Determine the [x, y] coordinate at the center of the cell enclosing the given text.  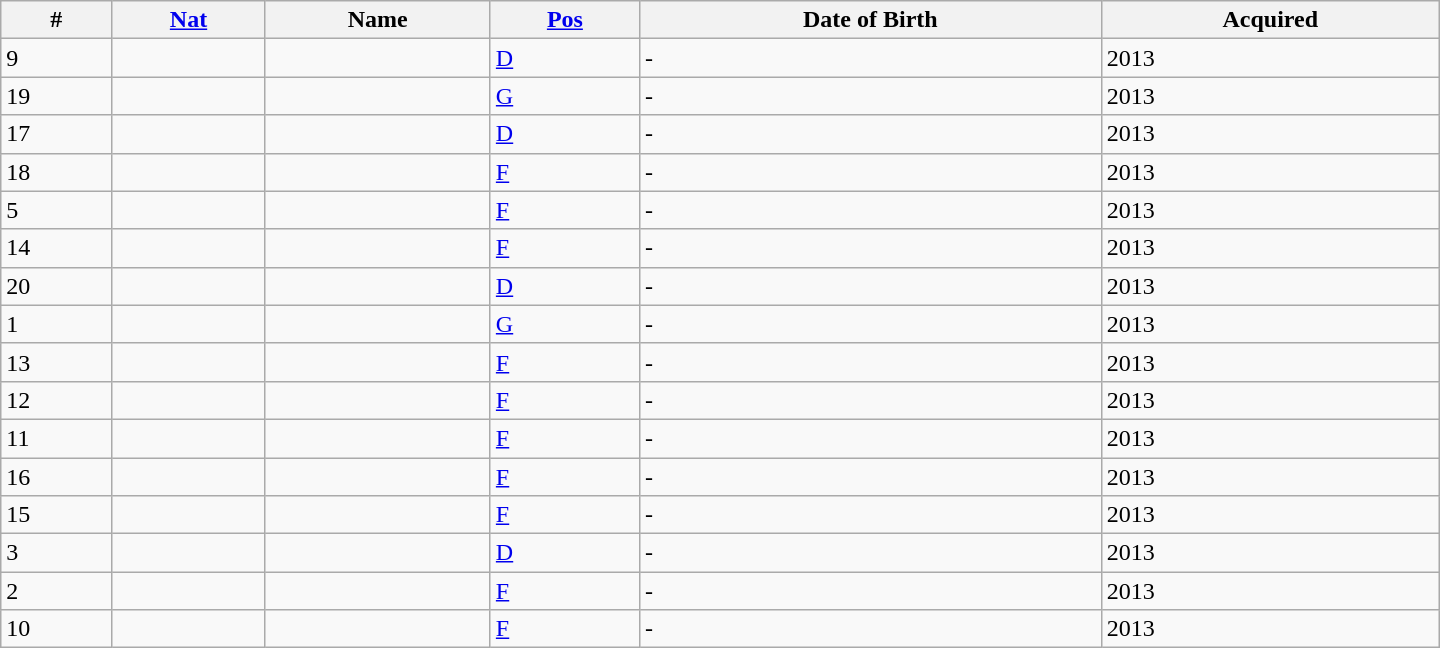
Date of Birth [870, 20]
Nat [188, 20]
Acquired [1270, 20]
11 [56, 438]
3 [56, 553]
9 [56, 58]
19 [56, 96]
17 [56, 134]
16 [56, 477]
14 [56, 248]
15 [56, 515]
# [56, 20]
2 [56, 591]
1 [56, 324]
13 [56, 362]
10 [56, 629]
5 [56, 210]
12 [56, 400]
Name [378, 20]
20 [56, 286]
18 [56, 172]
Pos [564, 20]
